Extract the [x, y] coordinate from the center of the cell holding the provided text.  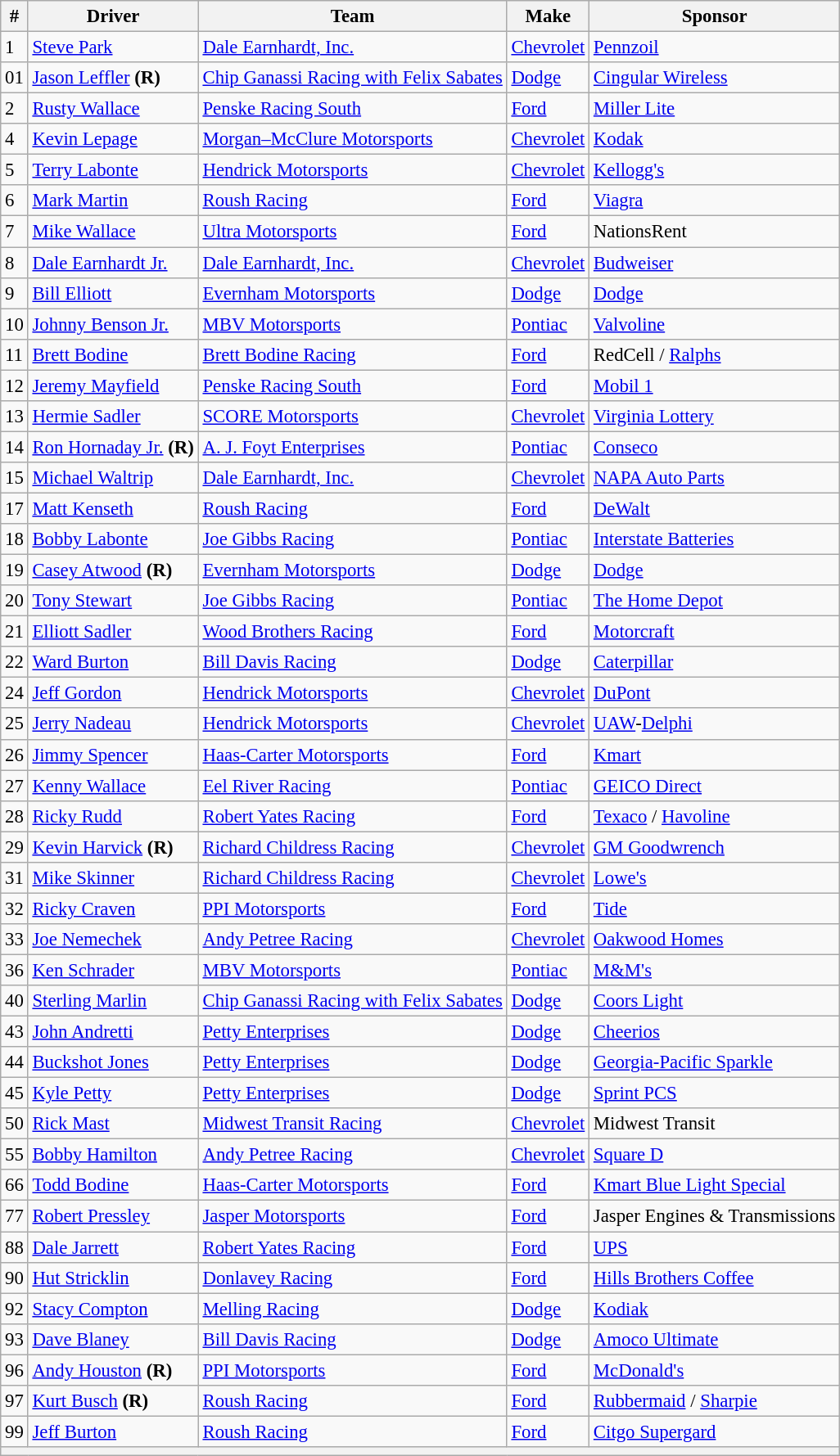
Matt Kenseth [113, 508]
Todd Bodine [113, 1186]
Driver [113, 16]
Cheerios [715, 1032]
Morgan–McClure Motorsports [352, 139]
Mark Martin [113, 201]
45 [15, 1093]
Bobby Labonte [113, 539]
99 [15, 1431]
Citgo Supergard [715, 1431]
Ward Burton [113, 662]
36 [15, 970]
Hut Stricklin [113, 1278]
55 [15, 1155]
Robert Pressley [113, 1216]
Jason Leffler (R) [113, 78]
Elliott Sadler [113, 632]
Bobby Hamilton [113, 1155]
Buckshot Jones [113, 1062]
Kmart [715, 755]
Stacy Compton [113, 1309]
21 [15, 632]
Tide [715, 908]
Georgia-Pacific Sparkle [715, 1062]
DuPont [715, 693]
NationsRent [715, 232]
Hermie Sadler [113, 417]
4 [15, 139]
NAPA Auto Parts [715, 478]
UAW-Delphi [715, 724]
Square D [715, 1155]
9 [15, 293]
Oakwood Homes [715, 940]
Midwest Transit [715, 1124]
Caterpillar [715, 662]
Sterling Marlin [113, 1001]
Jeff Burton [113, 1431]
Amoco Ultimate [715, 1339]
32 [15, 908]
Jasper Motorsports [352, 1216]
26 [15, 755]
Kevin Harvick (R) [113, 847]
Rubbermaid / Sharpie [715, 1401]
Casey Atwood (R) [113, 570]
96 [15, 1370]
Bill Elliott [113, 293]
15 [15, 478]
20 [15, 601]
GEICO Direct [715, 786]
Virginia Lottery [715, 417]
Lowe's [715, 878]
Midwest Transit Racing [352, 1124]
Jimmy Spencer [113, 755]
Jerry Nadeau [113, 724]
Johnny Benson Jr. [113, 324]
28 [15, 816]
Kurt Busch (R) [113, 1401]
Eel River Racing [352, 786]
50 [15, 1124]
6 [15, 201]
1 [15, 47]
Jeremy Mayfield [113, 385]
93 [15, 1339]
Mike Skinner [113, 878]
88 [15, 1247]
22 [15, 662]
40 [15, 1001]
Texaco / Havoline [715, 816]
31 [15, 878]
Terry Labonte [113, 170]
Joe Nemechek [113, 940]
Ken Schrader [113, 970]
A. J. Foyt Enterprises [352, 447]
Cingular Wireless [715, 78]
Ricky Craven [113, 908]
Viagra [715, 201]
Valvoline [715, 324]
43 [15, 1032]
90 [15, 1278]
Ron Hornaday Jr. (R) [113, 447]
John Andretti [113, 1032]
8 [15, 263]
10 [15, 324]
Jeff Gordon [113, 693]
Dale Jarrett [113, 1247]
Tony Stewart [113, 601]
Steve Park [113, 47]
Conseco [715, 447]
2 [15, 109]
The Home Depot [715, 601]
Kenny Wallace [113, 786]
12 [15, 385]
92 [15, 1309]
DeWalt [715, 508]
01 [15, 78]
M&M's [715, 970]
5 [15, 170]
Interstate Batteries [715, 539]
Melling Racing [352, 1309]
7 [15, 232]
25 [15, 724]
GM Goodwrench [715, 847]
Motorcraft [715, 632]
Sponsor [715, 16]
17 [15, 508]
Kodiak [715, 1309]
Ricky Rudd [113, 816]
77 [15, 1216]
18 [15, 539]
66 [15, 1186]
Coors Light [715, 1001]
UPS [715, 1247]
Team [352, 16]
Kyle Petty [113, 1093]
Dale Earnhardt Jr. [113, 263]
Michael Waltrip [113, 478]
# [15, 16]
RedCell / Ralphs [715, 354]
Donlavey Racing [352, 1278]
Dave Blaney [113, 1339]
Kodak [715, 139]
Brett Bodine [113, 354]
Mobil 1 [715, 385]
Brett Bodine Racing [352, 354]
19 [15, 570]
Ultra Motorsports [352, 232]
Kellogg's [715, 170]
Wood Brothers Racing [352, 632]
13 [15, 417]
Hills Brothers Coffee [715, 1278]
Miller Lite [715, 109]
McDonald's [715, 1370]
Make [548, 16]
24 [15, 693]
14 [15, 447]
11 [15, 354]
97 [15, 1401]
Rick Mast [113, 1124]
44 [15, 1062]
Mike Wallace [113, 232]
29 [15, 847]
27 [15, 786]
Budweiser [715, 263]
Andy Houston (R) [113, 1370]
Rusty Wallace [113, 109]
Pennzoil [715, 47]
SCORE Motorsports [352, 417]
Sprint PCS [715, 1093]
33 [15, 940]
Jasper Engines & Transmissions [715, 1216]
Kevin Lepage [113, 139]
Kmart Blue Light Special [715, 1186]
